Locate the cell with the specified text and output its [x, y] center coordinate. 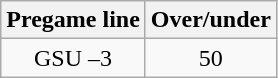
GSU –3 [74, 58]
Pregame line [74, 20]
Over/under [210, 20]
50 [210, 58]
